Search for the cell housing the specified text and yield its [x, y] center coordinate. 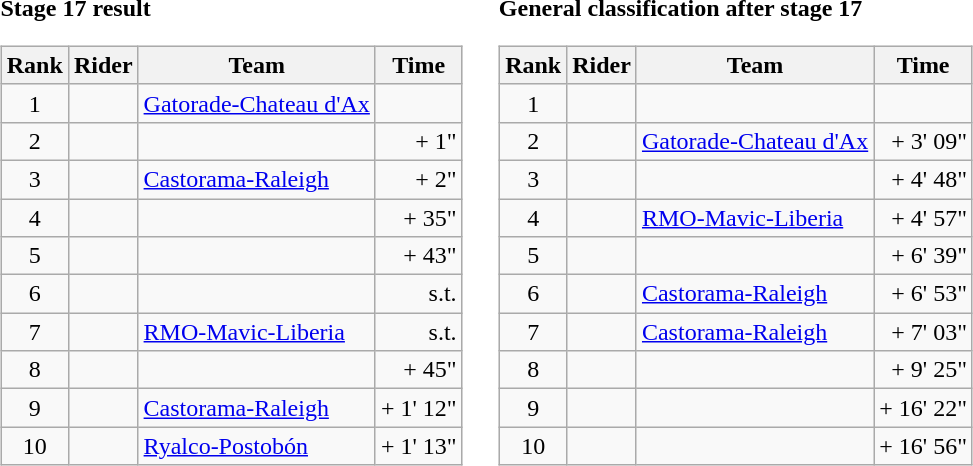
+ 2" [418, 179]
+ 3' 09" [924, 141]
+ 45" [418, 370]
+ 6' 53" [924, 294]
+ 4' 57" [924, 217]
+ 16' 56" [924, 446]
+ 9' 25" [924, 370]
+ 7' 03" [924, 332]
+ 1" [418, 141]
+ 43" [418, 256]
+ 16' 22" [924, 408]
+ 1' 12" [418, 408]
Ryalco-Postobón [256, 446]
+ 35" [418, 217]
+ 1' 13" [418, 446]
+ 6' 39" [924, 256]
+ 4' 48" [924, 179]
